Search for the cell housing the specified text and yield its (x, y) center coordinate. 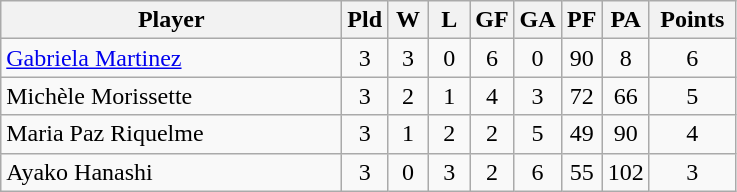
Ayako Hanashi (172, 172)
GF (492, 20)
Maria Paz Riquelme (172, 134)
66 (626, 96)
55 (582, 172)
72 (582, 96)
102 (626, 172)
W (408, 20)
GA (538, 20)
49 (582, 134)
PF (582, 20)
PA (626, 20)
Gabriela Martinez (172, 58)
Pld (365, 20)
L (450, 20)
Michèle Morissette (172, 96)
Points (692, 20)
8 (626, 58)
Player (172, 20)
